Provide the [x, y] coordinate of the cell's center where the given text is located.  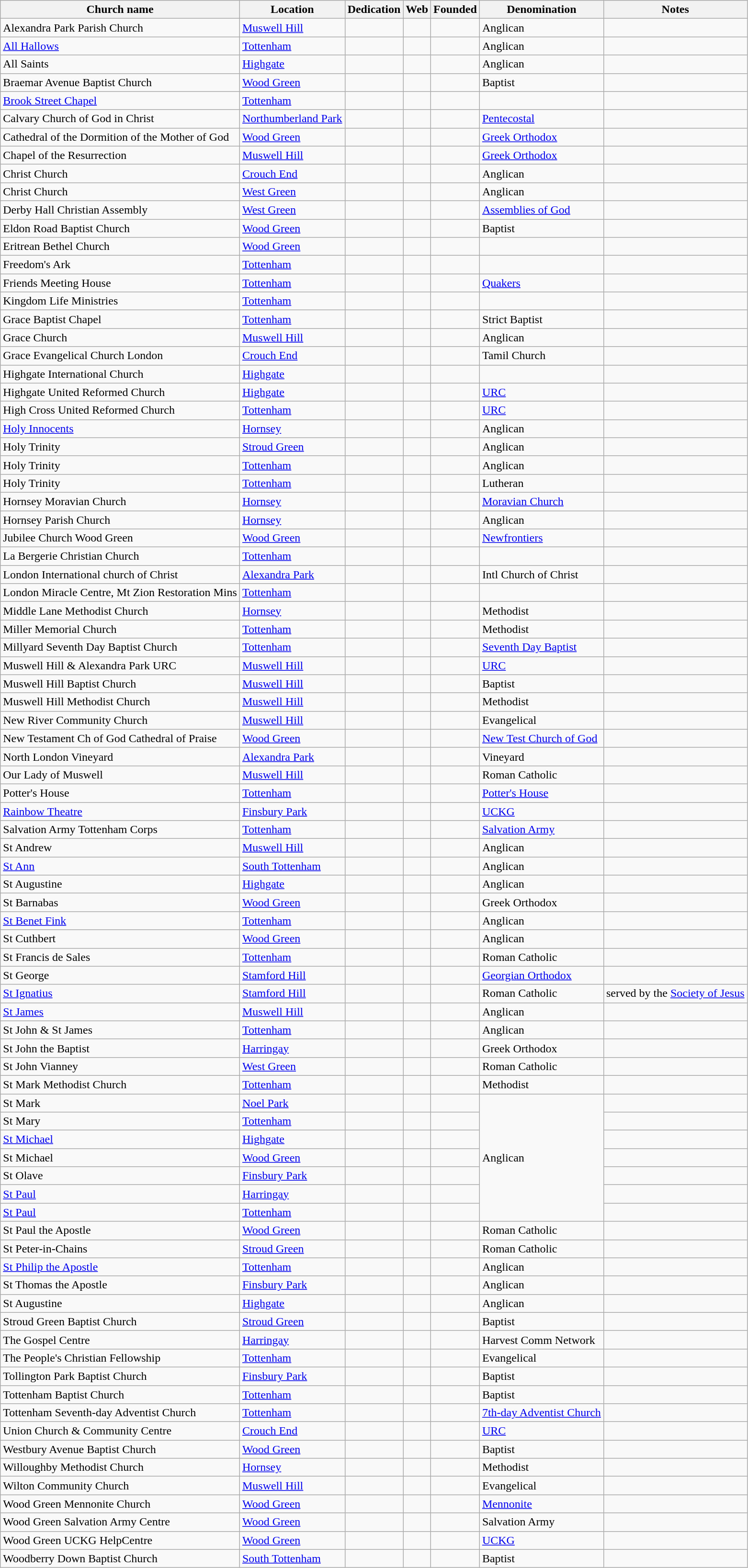
Wilton Community Church [120, 1486]
Cathedral of the Dormition of the Mother of God [120, 137]
Vineyard [541, 756]
Georgian Orthodox [541, 975]
Freedom's Ark [120, 265]
Kingdom Life Ministries [120, 301]
Eldon Road Baptist Church [120, 228]
Grace Church [120, 338]
St Thomas the Apostle [120, 1285]
Harvest Comm Network [541, 1340]
Woodberry Down Baptist Church [120, 1558]
Grace Baptist Chapel [120, 319]
Alexandra Park Parish Church [120, 28]
Hornsey Parish Church [120, 519]
London International church of Christ [120, 575]
London Miracle Centre, Mt Zion Restoration Mins [120, 593]
Church name [120, 10]
Northumberland Park [292, 119]
Middle Lane Methodist Church [120, 611]
Muswell Hill Methodist Church [120, 702]
Miller Memorial Church [120, 629]
Eritrean Bethel Church [120, 247]
Web [417, 10]
Braemar Avenue Baptist Church [120, 82]
Assemblies of God [541, 210]
Jubilee Church Wood Green [120, 538]
Seventh Day Baptist [541, 647]
St John the Baptist [120, 1048]
Wood Green Mennonite Church [120, 1504]
St Olave [120, 1176]
Noel Park [292, 1103]
Moravian Church [541, 501]
St Mark [120, 1103]
Rainbow Theatre [120, 812]
St Philip the Apostle [120, 1267]
Stroud Green Baptist Church [120, 1321]
All Saints [120, 64]
Calvary Church of God in Christ [120, 119]
St Mark Methodist Church [120, 1084]
Founded [455, 10]
Brook Street Chapel [120, 101]
The People's Christian Fellowship [120, 1358]
North London Vineyard [120, 756]
St John & St James [120, 1030]
Wood Green UCKG HelpCentre [120, 1540]
Muswell Hill Baptist Church [120, 684]
served by the Society of Jesus [675, 993]
St George [120, 975]
New Testament Ch of God Cathedral of Praise [120, 738]
Derby Hall Christian Assembly [120, 210]
Friends Meeting House [120, 283]
St John Vianney [120, 1066]
Our Lady of Muswell [120, 775]
New River Community Church [120, 720]
High Cross United Reformed Church [120, 410]
New Test Church of God [541, 738]
Chapel of the Resurrection [120, 155]
Westbury Avenue Baptist Church [120, 1449]
Intl Church of Christ [541, 575]
Grace Evangelical Church London [120, 356]
Salvation Army Tottenham Corps [120, 830]
Denomination [541, 10]
Tollington Park Baptist Church [120, 1376]
St James [120, 1012]
La Bergerie Christian Church [120, 556]
Tottenham Baptist Church [120, 1395]
St Benet Fink [120, 921]
Notes [675, 10]
St Peter-in-Chains [120, 1249]
Hornsey Moravian Church [120, 501]
Strict Baptist [541, 319]
Newfrontiers [541, 538]
Tottenham Seventh-day Adventist Church [120, 1413]
St Mary [120, 1121]
Highgate International Church [120, 374]
St Ann [120, 866]
St Ignatius [120, 993]
Willoughby Methodist Church [120, 1467]
Wood Green Salvation Army Centre [120, 1522]
Millyard Seventh Day Baptist Church [120, 647]
Muswell Hill & Alexandra Park URC [120, 666]
Highgate United Reformed Church [120, 392]
Holy Innocents [120, 429]
Mennonite [541, 1504]
St Andrew [120, 848]
St Barnabas [120, 902]
Lutheran [541, 483]
All Hallows [120, 46]
Tamil Church [541, 356]
Location [292, 10]
St Francis de Sales [120, 957]
St Cuthbert [120, 939]
Union Church & Community Centre [120, 1431]
Quakers [541, 283]
St Paul the Apostle [120, 1230]
The Gospel Centre [120, 1340]
7th-day Adventist Church [541, 1413]
Dedication [374, 10]
Pentecostal [541, 119]
